Identify which cell holds the provided text, then report its [x, y] central coordinate. 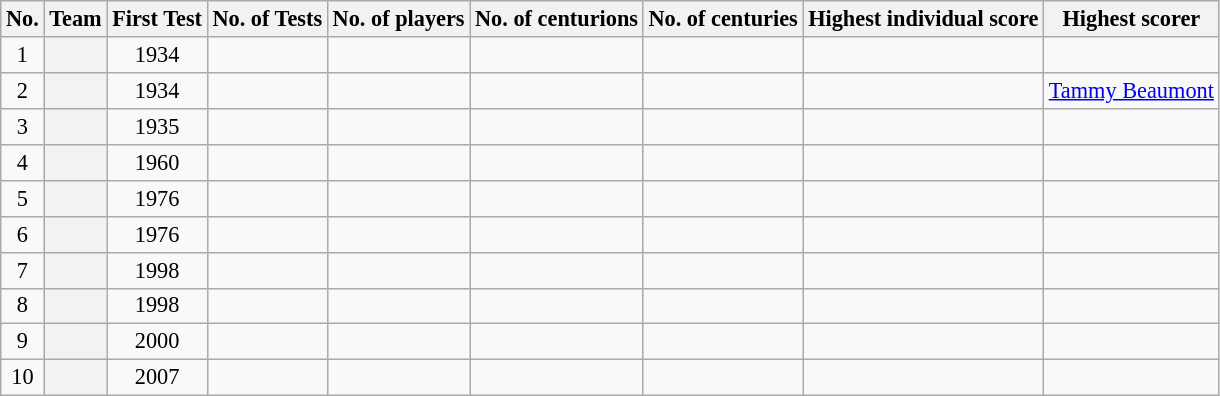
4 [22, 162]
No. [22, 19]
8 [22, 306]
1935 [157, 126]
Team [76, 19]
1960 [157, 162]
No. of centurions [556, 19]
7 [22, 270]
Highest scorer [1132, 19]
2 [22, 90]
5 [22, 198]
Highest individual score [924, 19]
2000 [157, 342]
3 [22, 126]
Tammy Beaumont [1132, 90]
No. of Tests [267, 19]
No. of players [398, 19]
First Test [157, 19]
1 [22, 55]
2007 [157, 378]
10 [22, 378]
6 [22, 234]
9 [22, 342]
No. of centuries [723, 19]
